Find where the given text appears and provide that cell's center as (x, y) coordinate. 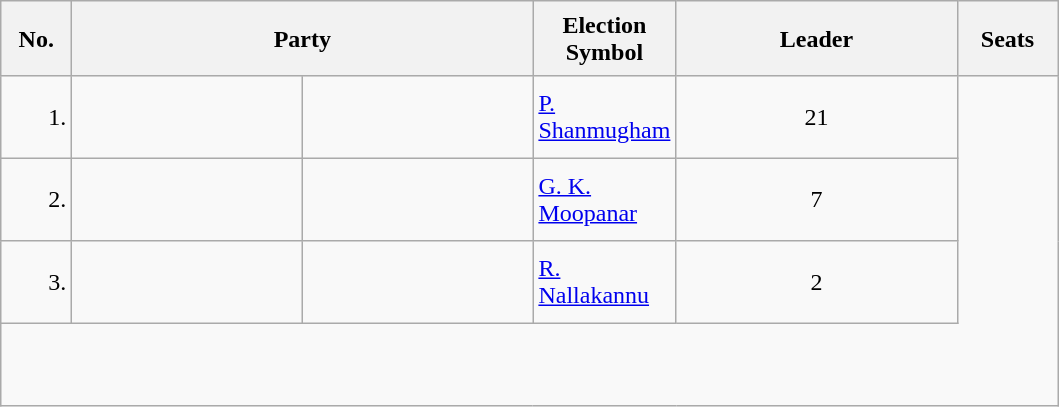
7 (816, 199)
3. (36, 282)
21 (816, 117)
R. Nallakannu (604, 282)
Seats (1008, 38)
Election Symbol (604, 38)
2. (36, 199)
2 (816, 282)
Leader (816, 38)
1. (36, 117)
Party (302, 38)
G. K. Moopanar (604, 199)
No. (36, 38)
P. Shanmugham (604, 117)
